Provide the (X, Y) coordinate of the cell's center where the given text is located.  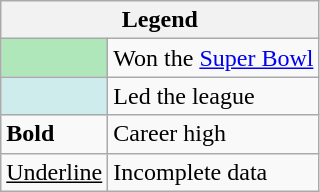
Won the Super Bowl (214, 58)
Career high (214, 134)
Underline (54, 172)
Legend (160, 20)
Incomplete data (214, 172)
Bold (54, 134)
Led the league (214, 96)
